Pinpoint the cell where the given text exists, returning its (x, y) midpoint coordinate. 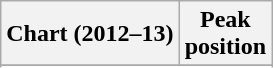
Chart (2012–13) (90, 34)
Peakposition (225, 34)
